Scan for the cell matching the given text and deliver its [x, y] coordinate at center. 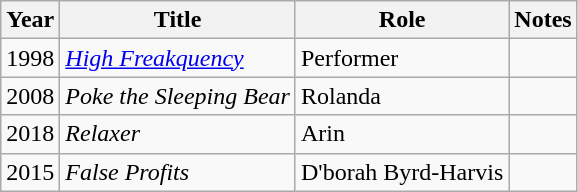
Role [402, 20]
Title [178, 20]
High Freakquency [178, 58]
Rolanda [402, 96]
Year [30, 20]
False Profits [178, 172]
1998 [30, 58]
Notes [543, 20]
2008 [30, 96]
Poke the Sleeping Bear [178, 96]
2015 [30, 172]
D'borah Byrd-Harvis [402, 172]
Relaxer [178, 134]
2018 [30, 134]
Arin [402, 134]
Performer [402, 58]
